Capture the cell that displays the provided text and extract its [x, y] central coordinate. 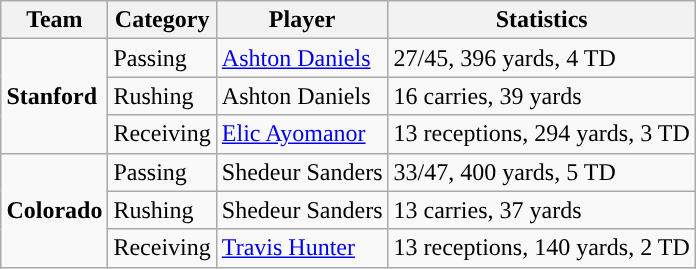
16 carries, 39 yards [542, 96]
Travis Hunter [302, 248]
33/47, 400 yards, 5 TD [542, 172]
27/45, 396 yards, 4 TD [542, 58]
Stanford [54, 96]
13 receptions, 140 yards, 2 TD [542, 248]
Team [54, 20]
Statistics [542, 20]
Player [302, 20]
13 carries, 37 yards [542, 210]
13 receptions, 294 yards, 3 TD [542, 134]
Elic Ayomanor [302, 134]
Colorado [54, 210]
Category [162, 20]
